Output the [x, y] coordinate of the center of the cell containing the given text.  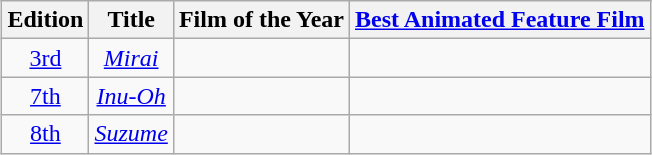
8th [46, 134]
Edition [46, 20]
Title [131, 20]
Best Animated Feature Film [500, 20]
Mirai [131, 58]
Suzume [131, 134]
Inu-Oh [131, 96]
3rd [46, 58]
7th [46, 96]
Film of the Year [261, 20]
